Detect which cell encompasses the target text, then output its (x, y) center coordinate. 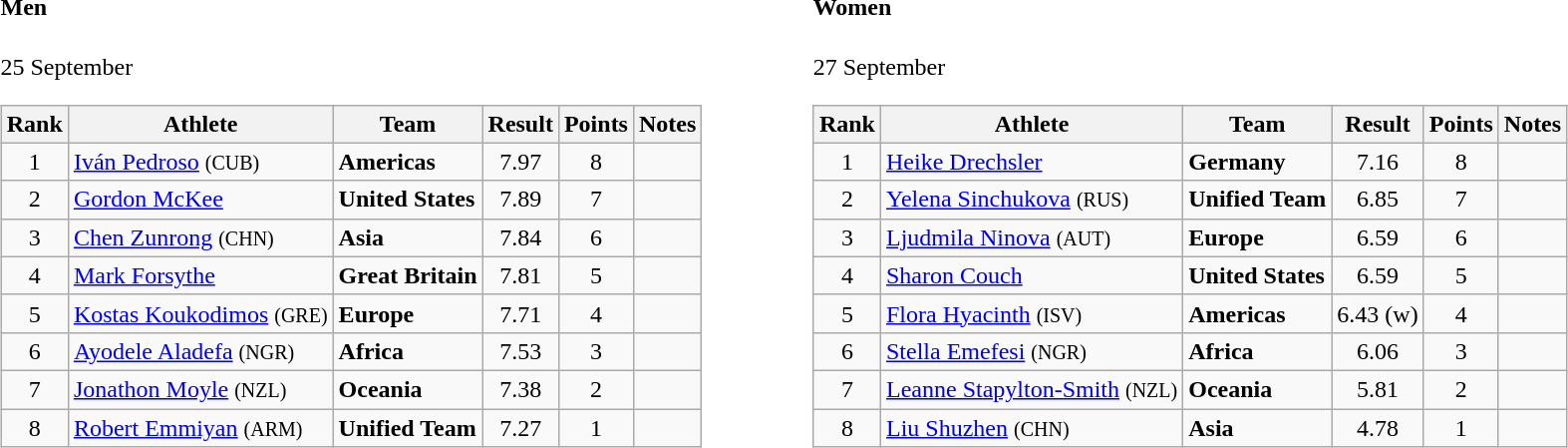
Leanne Stapylton-Smith (NZL) (1031, 389)
Yelena Sinchukova (RUS) (1031, 200)
Ayodele Aladefa (NGR) (200, 351)
7.84 (520, 237)
7.27 (520, 428)
Germany (1258, 162)
7.71 (520, 313)
7.16 (1378, 162)
Heike Drechsler (1031, 162)
7.97 (520, 162)
Great Britain (408, 275)
Kostas Koukodimos (GRE) (200, 313)
7.89 (520, 200)
Chen Zunrong (CHN) (200, 237)
Jonathon Moyle (NZL) (200, 389)
Flora Hyacinth (ISV) (1031, 313)
7.38 (520, 389)
Liu Shuzhen (CHN) (1031, 428)
7.53 (520, 351)
Ljudmila Ninova (AUT) (1031, 237)
Mark Forsythe (200, 275)
6.06 (1378, 351)
Robert Emmiyan (ARM) (200, 428)
Sharon Couch (1031, 275)
Stella Emefesi (NGR) (1031, 351)
4.78 (1378, 428)
Gordon McKee (200, 200)
Iván Pedroso (CUB) (200, 162)
7.81 (520, 275)
6.43 (w) (1378, 313)
6.85 (1378, 200)
5.81 (1378, 389)
